Determine the [x, y] coordinate at the center of the cell enclosing the given text.  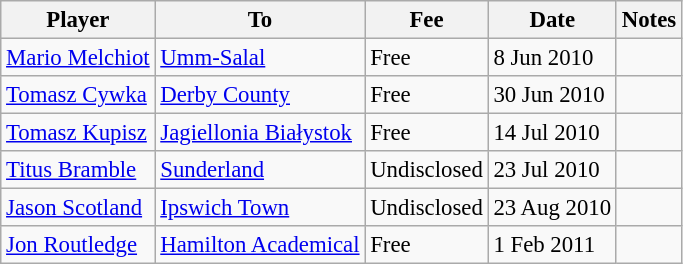
Derby County [260, 95]
Jon Routledge [78, 245]
14 Jul 2010 [552, 133]
Date [552, 20]
23 Aug 2010 [552, 208]
Notes [648, 20]
Sunderland [260, 170]
30 Jun 2010 [552, 95]
23 Jul 2010 [552, 170]
Tomasz Kupisz [78, 133]
8 Jun 2010 [552, 58]
To [260, 20]
Hamilton Academical [260, 245]
Umm-Salal [260, 58]
Ipswich Town [260, 208]
1 Feb 2011 [552, 245]
Player [78, 20]
Titus Bramble [78, 170]
Jagiellonia Białystok [260, 133]
Mario Melchiot [78, 58]
Tomasz Cywka [78, 95]
Jason Scotland [78, 208]
Fee [426, 20]
